Return the [x, y] coordinate for the center point of the cell that contains the specified text.  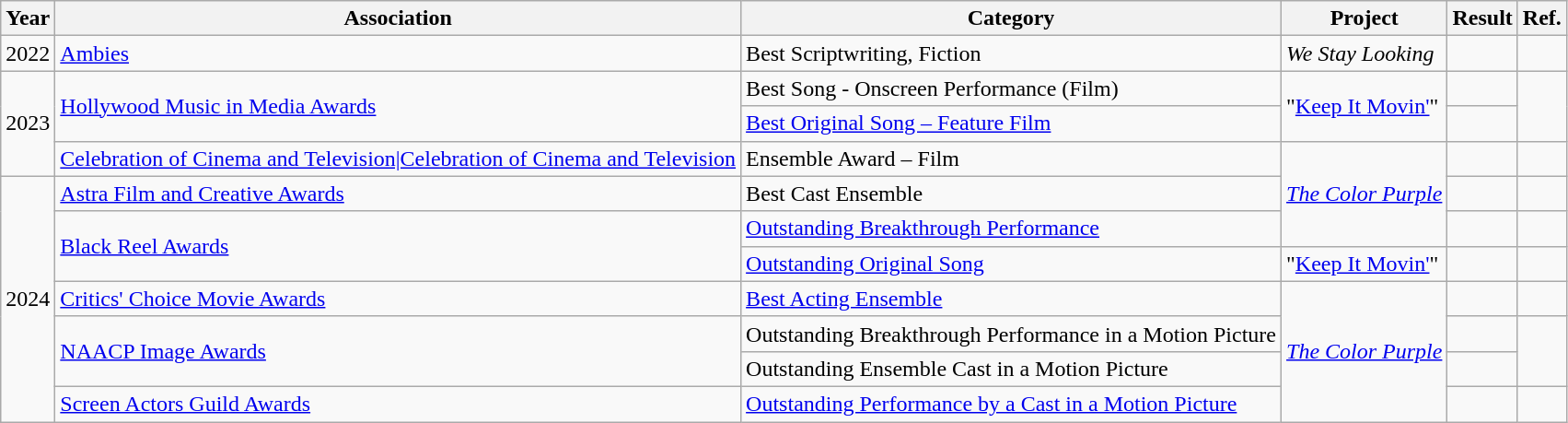
Astra Film and Creative Awards [398, 194]
Result [1482, 18]
Outstanding Performance by a Cast in a Motion Picture [1011, 404]
Outstanding Breakthrough Performance in a Motion Picture [1011, 334]
2024 [28, 299]
Best Original Song – Feature Film [1011, 123]
Hollywood Music in Media Awards [398, 106]
Ambies [398, 53]
Celebration of Cinema and Television|Celebration of Cinema and Television [398, 159]
2023 [28, 123]
Outstanding Ensemble Cast in a Motion Picture [1011, 369]
Category [1011, 18]
Best Cast Ensemble [1011, 194]
Best Scriptwriting, Fiction [1011, 53]
Screen Actors Guild Awards [398, 404]
Association [398, 18]
NAACP Image Awards [398, 351]
Black Reel Awards [398, 246]
Ensemble Award – Film [1011, 159]
Best Acting Ensemble [1011, 299]
Best Song - Onscreen Performance (Film) [1011, 88]
2022 [28, 53]
Ref. [1541, 18]
Outstanding Breakthrough Performance [1011, 229]
Outstanding Original Song [1011, 264]
Project [1365, 18]
Critics' Choice Movie Awards [398, 299]
Year [28, 18]
We Stay Looking [1365, 53]
